Scan for the cell matching the given text and deliver its [X, Y] coordinate at center. 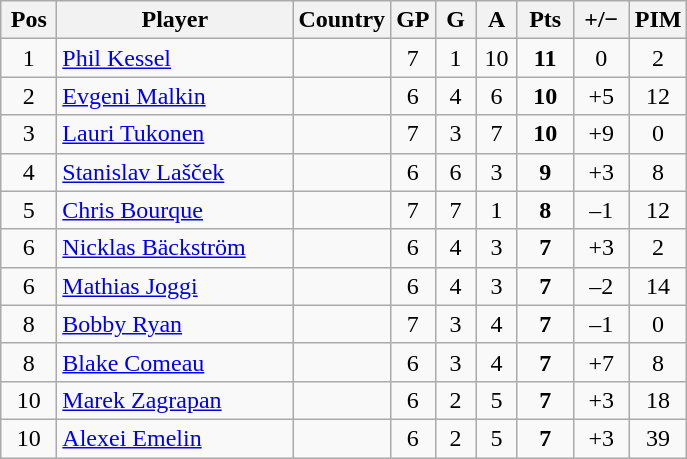
Phil Kessel [175, 58]
+/− [601, 20]
Alexei Emelin [175, 438]
Player [175, 20]
PIM [658, 20]
9 [545, 172]
GP [413, 20]
Evgeni Malkin [175, 96]
Nicklas Bäckström [175, 248]
39 [658, 438]
Bobby Ryan [175, 324]
11 [545, 58]
–2 [601, 286]
A [496, 20]
Country [342, 20]
+9 [601, 134]
+5 [601, 96]
Marek Zagrapan [175, 400]
Pos [29, 20]
Chris Bourque [175, 210]
Lauri Tukonen [175, 134]
Mathias Joggi [175, 286]
Pts [545, 20]
Stanislav Lašček [175, 172]
18 [658, 400]
G [456, 20]
14 [658, 286]
+7 [601, 362]
Blake Comeau [175, 362]
